For the text-containing cell, return its midpoint in (x, y) coordinate format. 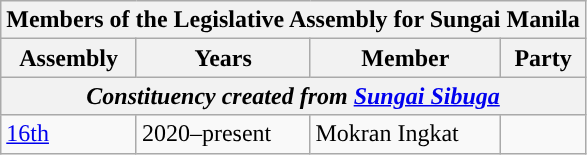
Years (223, 58)
Assembly (69, 58)
16th (69, 134)
Members of the Legislative Assembly for Sungai Manila (294, 20)
Constituency created from Sungai Sibuga (294, 96)
Mokran Ingkat (406, 134)
2020–present (223, 134)
Party (544, 58)
Member (406, 58)
